Provide the [X, Y] coordinate of the cell's center where the given text is located.  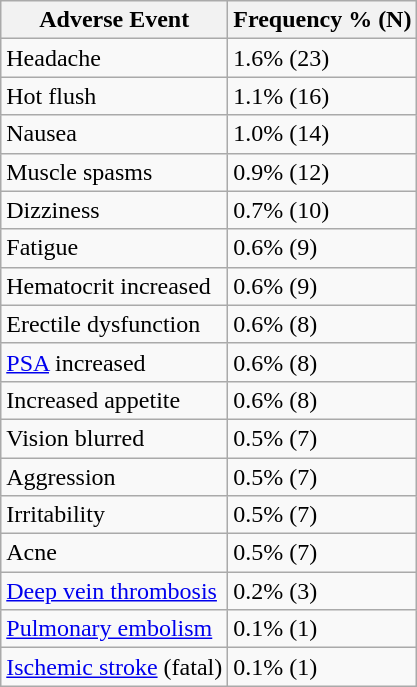
Nausea [114, 134]
Acne [114, 553]
Pulmonary embolism [114, 629]
Vision blurred [114, 438]
0.9% (12) [322, 172]
PSA increased [114, 362]
Hematocrit increased [114, 286]
Frequency % (N) [322, 20]
Ischemic stroke (fatal) [114, 667]
Headache [114, 58]
Deep vein thrombosis [114, 591]
Increased appetite [114, 400]
0.2% (3) [322, 591]
Adverse Event [114, 20]
1.0% (14) [322, 134]
Hot flush [114, 96]
Fatigue [114, 248]
1.6% (23) [322, 58]
Dizziness [114, 210]
Aggression [114, 477]
Erectile dysfunction [114, 324]
Muscle spasms [114, 172]
Irritability [114, 515]
0.7% (10) [322, 210]
1.1% (16) [322, 96]
